Return (X, Y) of the center of cell containing provided text 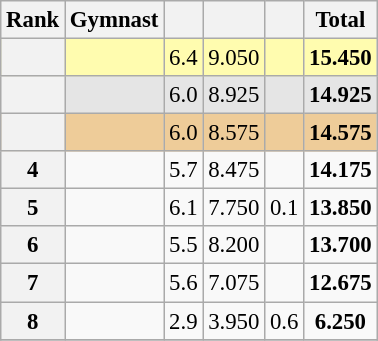
7 (33, 283)
0.6 (284, 321)
5.7 (184, 170)
14.925 (340, 95)
14.175 (340, 170)
8.475 (234, 170)
9.050 (234, 58)
3.950 (234, 321)
13.700 (340, 245)
7.750 (234, 208)
8.575 (234, 133)
Gymnast (114, 20)
5.5 (184, 245)
0.1 (284, 208)
13.850 (340, 208)
6.1 (184, 208)
6.4 (184, 58)
5 (33, 208)
8 (33, 321)
2.9 (184, 321)
6.250 (340, 321)
14.575 (340, 133)
Total (340, 20)
5.6 (184, 283)
8.925 (234, 95)
4 (33, 170)
12.675 (340, 283)
15.450 (340, 58)
Rank (33, 20)
7.075 (234, 283)
6 (33, 245)
8.200 (234, 245)
